Detect which cell encompasses the target text, then output its (x, y) center coordinate. 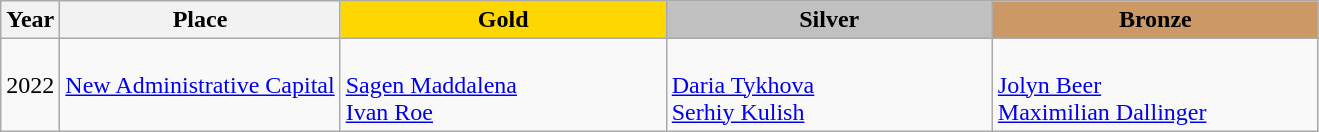
New Administrative Capital (200, 85)
Jolyn BeerMaximilian Dallinger (1155, 85)
Sagen MaddalenaIvan Roe (503, 85)
Bronze (1155, 20)
Silver (829, 20)
Year (30, 20)
Daria TykhovaSerhiy Kulish (829, 85)
2022 (30, 85)
Place (200, 20)
Gold (503, 20)
